Return the [x, y] coordinate for the center point of the cell that contains the specified text.  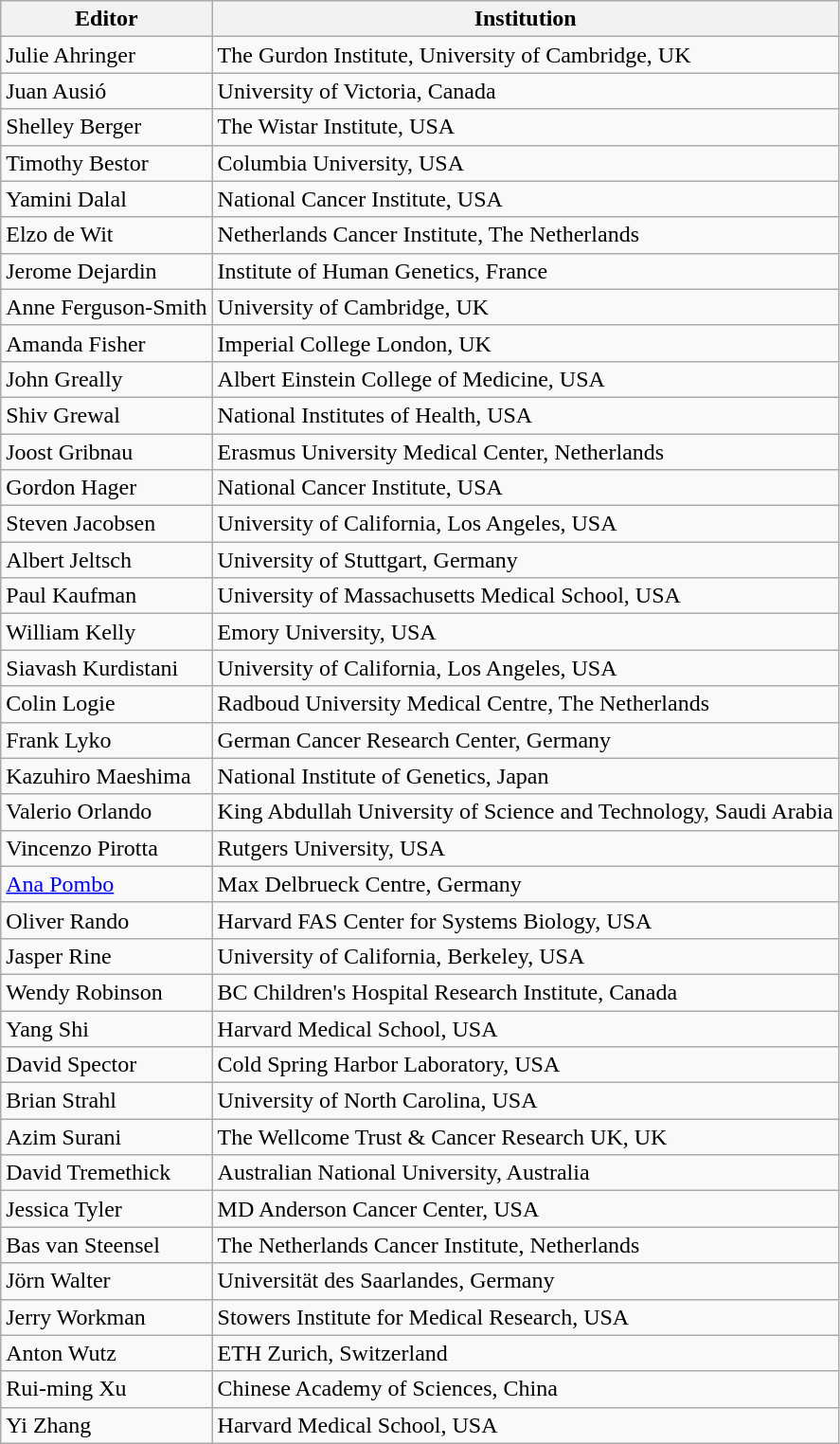
Albert Einstein College of Medicine, USA [525, 379]
Wendy Robinson [106, 992]
University of Cambridge, UK [525, 307]
Rui-ming Xu [106, 1389]
William Kelly [106, 632]
Jessica Tyler [106, 1209]
The Gurdon Institute, University of Cambridge, UK [525, 55]
Valerio Orlando [106, 812]
Anne Ferguson-Smith [106, 307]
Jörn Walter [106, 1281]
David Spector [106, 1065]
David Tremethick [106, 1173]
Vincenzo Pirotta [106, 848]
Columbia University, USA [525, 163]
Paul Kaufman [106, 596]
The Wistar Institute, USA [525, 127]
Yamini Dalal [106, 199]
Institution [525, 19]
Radboud University Medical Centre, The Netherlands [525, 704]
Netherlands Cancer Institute, The Netherlands [525, 235]
University of Victoria, Canada [525, 91]
King Abdullah University of Science and Technology, Saudi Arabia [525, 812]
Anton Wutz [106, 1353]
Oliver Rando [106, 920]
John Greally [106, 379]
Max Delbrueck Centre, Germany [525, 884]
National Institutes of Health, USA [525, 415]
University of Stuttgart, Germany [525, 560]
Ana Pombo [106, 884]
Yang Shi [106, 1028]
Timothy Bestor [106, 163]
German Cancer Research Center, Germany [525, 740]
Colin Logie [106, 704]
Harvard FAS Center for Systems Biology, USA [525, 920]
Julie Ahringer [106, 55]
Institute of Human Genetics, France [525, 271]
Gordon Hager [106, 488]
University of North Carolina, USA [525, 1101]
Shelley Berger [106, 127]
Chinese Academy of Sciences, China [525, 1389]
Steven Jacobsen [106, 524]
MD Anderson Cancer Center, USA [525, 1209]
Kazuhiro Maeshima [106, 776]
Brian Strahl [106, 1101]
ETH Zurich, Switzerland [525, 1353]
Jasper Rine [106, 956]
Azim Surani [106, 1137]
Emory University, USA [525, 632]
Juan Ausió [106, 91]
The Wellcome Trust & Cancer Research UK, UK [525, 1137]
Editor [106, 19]
Stowers Institute for Medical Research, USA [525, 1317]
Imperial College London, UK [525, 343]
The Netherlands Cancer Institute, Netherlands [525, 1245]
Elzo de Wit [106, 235]
Rutgers University, USA [525, 848]
Jerome Dejardin [106, 271]
Albert Jeltsch [106, 560]
Frank Lyko [106, 740]
Universität des Saarlandes, Germany [525, 1281]
Yi Zhang [106, 1425]
Erasmus University Medical Center, Netherlands [525, 452]
Shiv Grewal [106, 415]
University of Massachusetts Medical School, USA [525, 596]
Amanda Fisher [106, 343]
Joost Gribnau [106, 452]
National Institute of Genetics, Japan [525, 776]
University of California, Berkeley, USA [525, 956]
Siavash Kurdistani [106, 668]
Jerry Workman [106, 1317]
BC Children's Hospital Research Institute, Canada [525, 992]
Australian National University, Australia [525, 1173]
Bas van Steensel [106, 1245]
Cold Spring Harbor Laboratory, USA [525, 1065]
